Extract the [x, y] coordinate from the center of the cell holding the provided text.  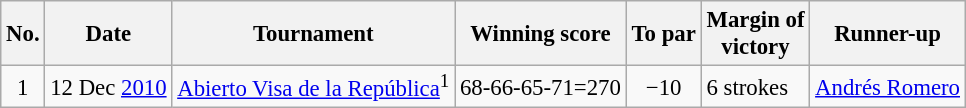
Margin ofvictory [756, 34]
Tournament [314, 34]
12 Dec 2010 [108, 87]
Andrés Romero [888, 87]
To par [664, 34]
68-66-65-71=270 [541, 87]
No. [23, 34]
−10 [664, 87]
Runner-up [888, 34]
Winning score [541, 34]
6 strokes [756, 87]
Abierto Visa de la República1 [314, 87]
Date [108, 34]
1 [23, 87]
